Search for the cell housing the specified text and yield its [x, y] center coordinate. 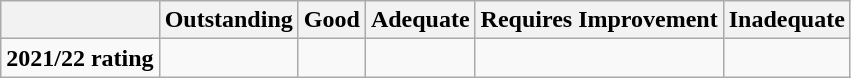
2021/22 rating [80, 58]
Outstanding [228, 20]
Inadequate [786, 20]
Requires Improvement [599, 20]
Good [332, 20]
Adequate [420, 20]
